Detect which cell encompasses the target text, then output its [X, Y] center coordinate. 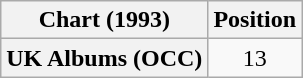
UK Albums (OCC) [104, 58]
Position [255, 20]
Chart (1993) [104, 20]
13 [255, 58]
